Pinpoint the cell where the given text exists, returning its (X, Y) midpoint coordinate. 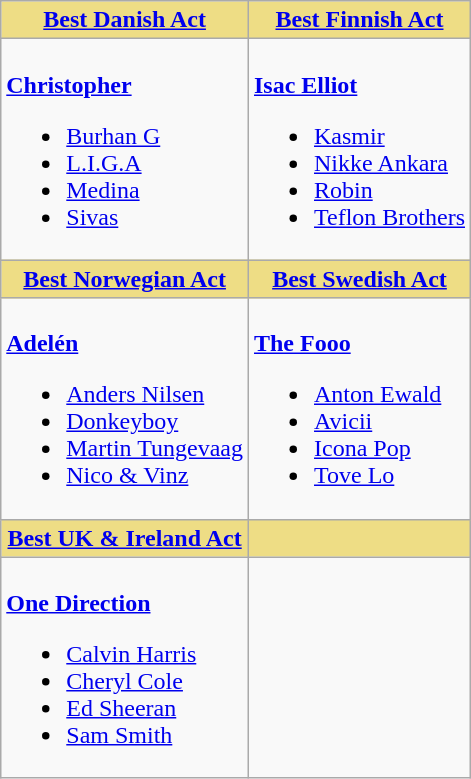
ChristopherBurhan GL.I.G.AMedinaSivas (125, 150)
Best Finnish Act (359, 20)
Isac ElliotKasmirNikke AnkaraRobinTeflon Brothers (359, 150)
Best Swedish Act (359, 279)
The FoooAnton EwaldAviciiIcona PopTove Lo (359, 408)
Best Norwegian Act (125, 279)
Best Danish Act (125, 20)
AdelénAnders NilsenDonkeyboyMartin TungevaagNico & Vinz (125, 408)
Best UK & Ireland Act (125, 538)
One DirectionCalvin HarrisCheryl ColeEd SheeranSam Smith (125, 668)
